Return the (x, y) coordinate for the center point of the cell that contains the specified text.  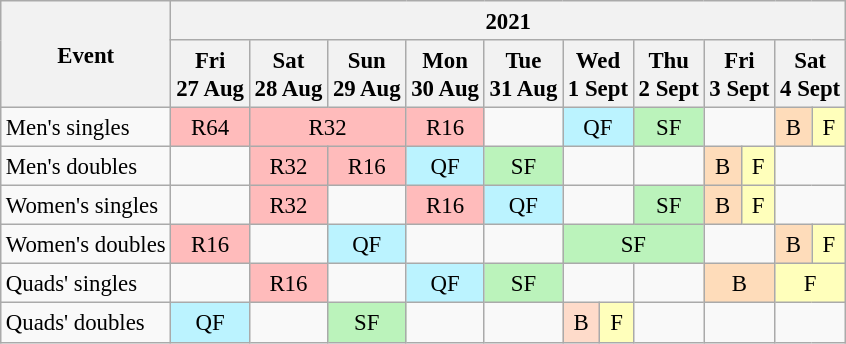
Mon30 Aug (445, 74)
Wed1 Sept (598, 74)
Sat28 Aug (288, 74)
Quads' singles (85, 284)
R64 (210, 126)
Fri3 Sept (740, 74)
Men's singles (85, 126)
Women's singles (85, 206)
Quads' doubles (85, 322)
Thu2 Sept (668, 74)
Tue31 Aug (523, 74)
Sun29 Aug (367, 74)
Sat4 Sept (810, 74)
Men's doubles (85, 166)
Fri27 Aug (210, 74)
Women's doubles (85, 244)
Event (85, 54)
2021 (508, 20)
